Scan for the cell matching the given text and deliver its [x, y] coordinate at center. 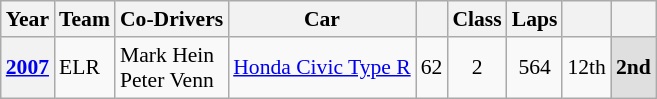
564 [535, 68]
2nd [634, 68]
Class [476, 19]
Co-Drivers [172, 19]
2007 [28, 68]
12th [586, 68]
2 [476, 68]
Car [322, 19]
ELR [84, 68]
Mark Hein Peter Venn [172, 68]
62 [432, 68]
Laps [535, 19]
Honda Civic Type R [322, 68]
Year [28, 19]
Team [84, 19]
